Return the [X, Y] coordinate for the center point of the cell that contains the specified text.  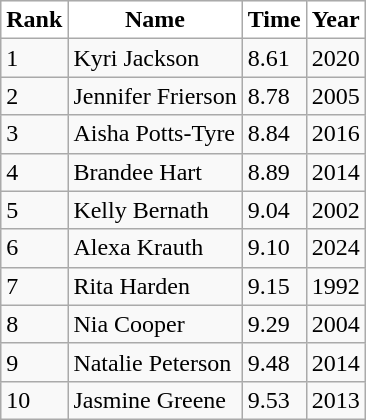
8 [34, 324]
9.48 [274, 362]
Aisha Potts-Tyre [155, 134]
9.15 [274, 286]
2016 [336, 134]
Jennifer Frierson [155, 96]
Kelly Bernath [155, 210]
8.78 [274, 96]
4 [34, 172]
9 [34, 362]
5 [34, 210]
2002 [336, 210]
8.89 [274, 172]
10 [34, 400]
2024 [336, 248]
3 [34, 134]
6 [34, 248]
Time [274, 20]
Rita Harden [155, 286]
1992 [336, 286]
Natalie Peterson [155, 362]
7 [34, 286]
2004 [336, 324]
8.84 [274, 134]
9.04 [274, 210]
Nia Cooper [155, 324]
Alexa Krauth [155, 248]
Year [336, 20]
2013 [336, 400]
Rank [34, 20]
Brandee Hart [155, 172]
2005 [336, 96]
9.10 [274, 248]
2020 [336, 58]
Jasmine Greene [155, 400]
9.53 [274, 400]
1 [34, 58]
2 [34, 96]
Kyri Jackson [155, 58]
Name [155, 20]
9.29 [274, 324]
8.61 [274, 58]
